Scan for the cell matching the given text and deliver its [X, Y] coordinate at center. 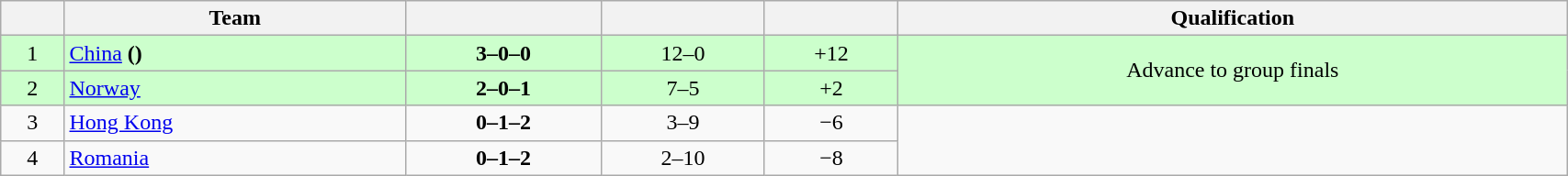
2 [33, 88]
Team [235, 18]
+2 [831, 88]
+12 [831, 53]
−6 [831, 123]
4 [33, 158]
Advance to group finals [1233, 71]
7–5 [683, 88]
1 [33, 53]
2–0–1 [503, 88]
3 [33, 123]
−8 [831, 158]
3–0–0 [503, 53]
Qualification [1233, 18]
2–10 [683, 158]
Romania [235, 158]
Hong Kong [235, 123]
3–9 [683, 123]
12–0 [683, 53]
China () [235, 53]
Norway [235, 88]
